Scan for the cell matching the given text and deliver its [x, y] coordinate at center. 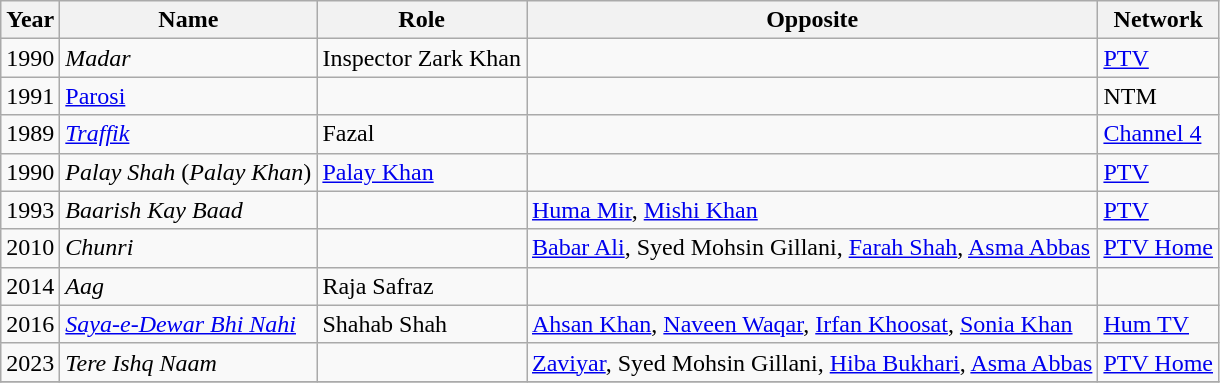
2014 [30, 286]
Fazal [422, 134]
2023 [30, 362]
Channel 4 [1158, 134]
Hum TV [1158, 324]
Palay Khan [422, 172]
Inspector Zark Khan [422, 58]
Baarish Kay Baad [188, 210]
Year [30, 20]
Tere Ishq Naam [188, 362]
2010 [30, 248]
Saya-e-Dewar Bhi Nahi [188, 324]
Parosi [188, 96]
Network [1158, 20]
Raja Safraz [422, 286]
Zaviyar, Syed Mohsin Gillani, Hiba Bukhari, Asma Abbas [812, 362]
Aag [188, 286]
Chunri [188, 248]
Role [422, 20]
Madar [188, 58]
2016 [30, 324]
1993 [30, 210]
Shahab Shah [422, 324]
Name [188, 20]
Babar Ali, Syed Mohsin Gillani, Farah Shah, Asma Abbas [812, 248]
Palay Shah (Palay Khan) [188, 172]
Ahsan Khan, Naveen Waqar, Irfan Khoosat, Sonia Khan [812, 324]
1989 [30, 134]
1991 [30, 96]
Traffik [188, 134]
Huma Mir, Mishi Khan [812, 210]
Opposite [812, 20]
NTM [1158, 96]
